Locate the cell with the specified text and output its [x, y] center coordinate. 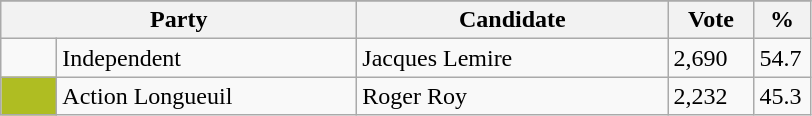
Party [179, 20]
Action Longueuil [207, 96]
2,232 [711, 96]
Roger Roy [512, 96]
54.7 [782, 58]
Jacques Lemire [512, 58]
Vote [711, 20]
% [782, 20]
Candidate [512, 20]
45.3 [782, 96]
Independent [207, 58]
2,690 [711, 58]
